From the cell containing the given text, extract its center point as (x, y) coordinate. 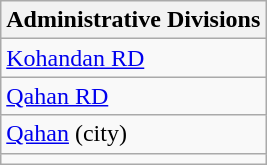
Qahan (city) (134, 134)
Administrative Divisions (134, 20)
Kohandan RD (134, 58)
Qahan RD (134, 96)
